From the cell containing the given text, extract its center point as (x, y) coordinate. 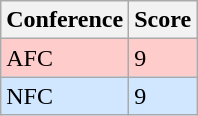
AFC (65, 58)
Score (163, 20)
NFC (65, 96)
Conference (65, 20)
